Determine the [X, Y] coordinate at the center of the cell enclosing the given text.  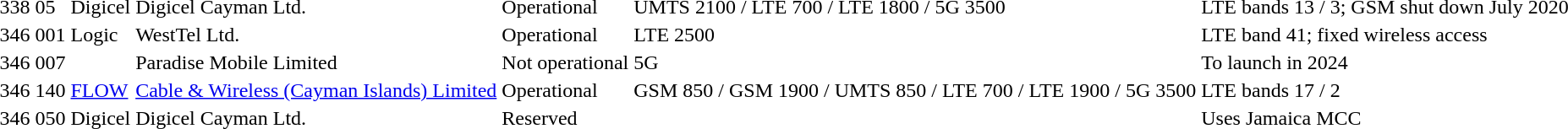
WestTel Ltd. [316, 35]
001 [51, 35]
Paradise Mobile Limited [316, 62]
FLOW [101, 90]
Cable & Wireless (Cayman Islands) Limited [316, 90]
Logic [101, 35]
140 [51, 90]
5G [915, 62]
LTE 2500 [915, 35]
GSM 850 / GSM 1900 / UMTS 850 / LTE 700 / LTE 1900 / 5G 3500 [915, 90]
007 [51, 62]
Not operational [565, 62]
